From the cell containing the given text, extract its center point as [x, y] coordinate. 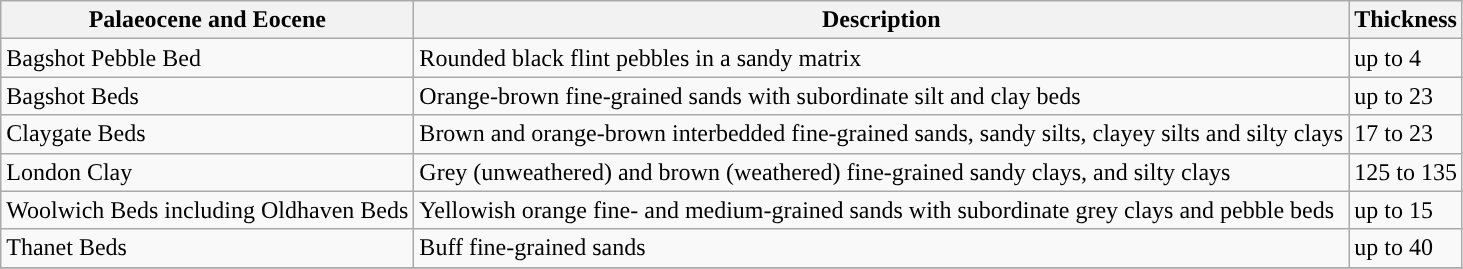
Palaeocene and Eocene [208, 20]
125 to 135 [1406, 172]
Rounded black flint pebbles in a sandy matrix [882, 58]
up to 40 [1406, 248]
Buff fine-grained sands [882, 248]
Thanet Beds [208, 248]
Yellowish orange fine- and medium-grained sands with subordinate grey clays and pebble beds [882, 210]
Woolwich Beds including Oldhaven Beds [208, 210]
Description [882, 20]
Bagshot Pebble Bed [208, 58]
up to 4 [1406, 58]
up to 15 [1406, 210]
17 to 23 [1406, 134]
Bagshot Beds [208, 96]
Thickness [1406, 20]
London Clay [208, 172]
up to 23 [1406, 96]
Claygate Beds [208, 134]
Grey (unweathered) and brown (weathered) fine-grained sandy clays, and silty clays [882, 172]
Orange-brown fine-grained sands with subordinate silt and clay beds [882, 96]
Brown and orange-brown interbedded fine-grained sands, sandy silts, clayey silts and silty clays [882, 134]
